Return the [x, y] coordinate for the center point of the cell that contains the specified text.  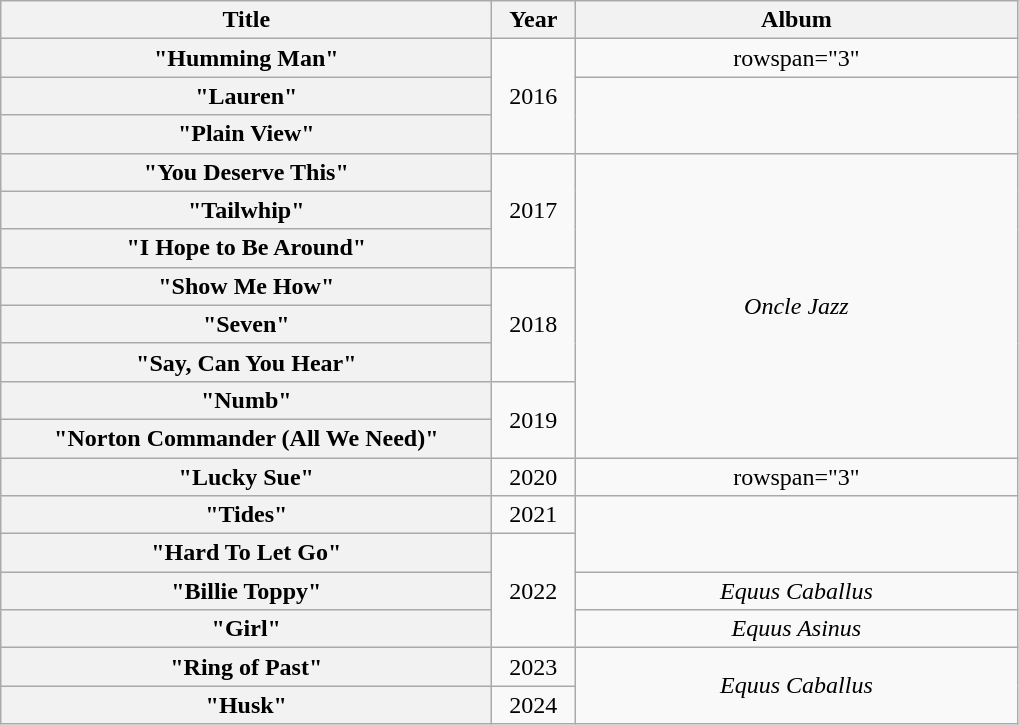
"Tailwhip" [246, 210]
"Lauren" [246, 96]
"Numb" [246, 400]
"Plain View" [246, 134]
"Husk" [246, 705]
Album [796, 20]
"Norton Commander (All We Need)" [246, 438]
"Say, Can You Hear" [246, 362]
"You Deserve This" [246, 172]
2018 [534, 324]
"Lucky Sue" [246, 477]
"Seven" [246, 324]
"Billie Toppy" [246, 591]
"Tides" [246, 515]
"I Hope to Be Around" [246, 248]
2016 [534, 96]
"Show Me How" [246, 286]
Oncle Jazz [796, 305]
"Hard To Let Go" [246, 553]
Year [534, 20]
Equus Asinus [796, 629]
"Humming Man" [246, 58]
2023 [534, 667]
"Ring of Past" [246, 667]
2017 [534, 210]
Title [246, 20]
"Girl" [246, 629]
2019 [534, 419]
2022 [534, 591]
2020 [534, 477]
2024 [534, 705]
2021 [534, 515]
